Capture the cell that displays the provided text and extract its (X, Y) central coordinate. 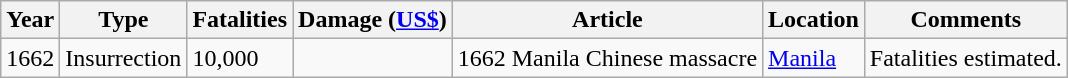
Damage (US$) (373, 20)
Year (30, 20)
Manila (814, 58)
10,000 (240, 58)
1662 Manila Chinese massacre (607, 58)
1662 (30, 58)
Comments (966, 20)
Type (124, 20)
Fatalities (240, 20)
Location (814, 20)
Article (607, 20)
Insurrection (124, 58)
Fatalities estimated. (966, 58)
